Capture the cell that displays the provided text and extract its (X, Y) central coordinate. 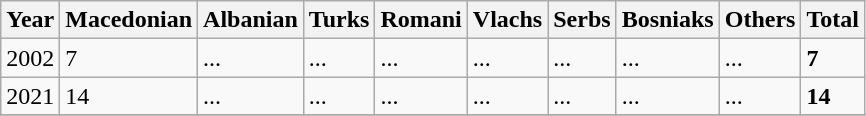
Others (760, 20)
Turks (339, 20)
Bosniaks (668, 20)
Year (30, 20)
Romani (421, 20)
2021 (30, 96)
Serbs (582, 20)
Total (833, 20)
2002 (30, 58)
Macedonian (129, 20)
Albanian (251, 20)
Vlachs (507, 20)
